For the text-containing cell, return its midpoint in [x, y] coordinate format. 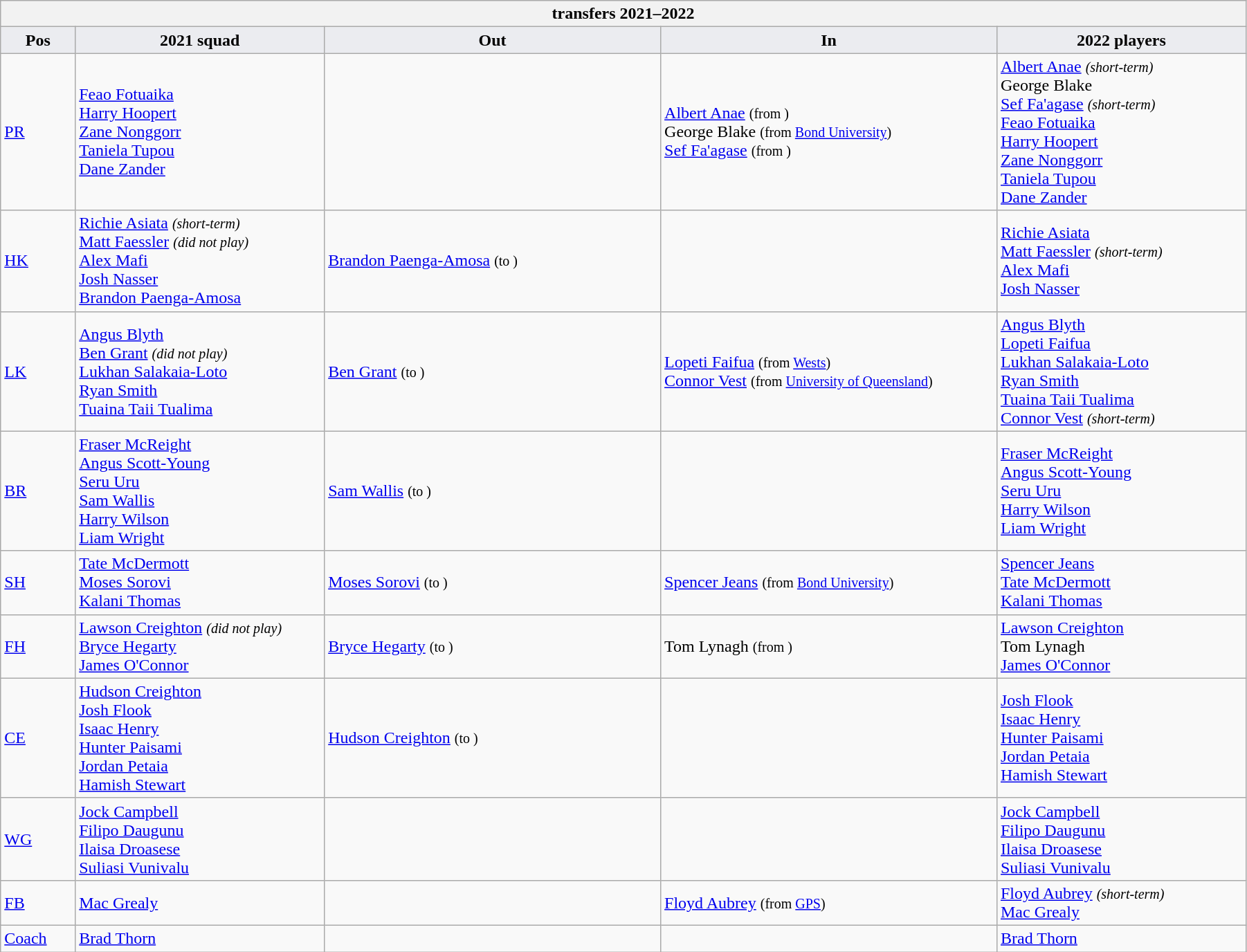
Floyd Aubrey (from GPS) [829, 902]
Brandon Paenga-Amosa (to ) [493, 261]
Albert Anae (from ) George Blake (from Bond University) Sef Fa'agase (from ) [829, 131]
HK [38, 261]
FB [38, 902]
Sam Wallis (to ) [493, 491]
Spencer Jeans Tate McDermott Kalani Thomas [1121, 583]
Moses Sorovi (to ) [493, 583]
Tom Lynagh (from ) [829, 646]
PR [38, 131]
Feao Fotuaika Harry Hoopert Zane Nonggorr Taniela Tupou Dane Zander [200, 131]
Hudson Creighton Josh Flook Isaac Henry Hunter Paisami Jordan Petaia Hamish Stewart [200, 738]
BR [38, 491]
Angus Blyth Lopeti Faifua Lukhan Salakaia-Loto Ryan Smith Tuaina Taii Tualima Connor Vest (short-term) [1121, 371]
FH [38, 646]
Bryce Hegarty (to ) [493, 646]
Fraser McReight Angus Scott-Young Seru Uru Sam Wallis Harry Wilson Liam Wright [200, 491]
2022 players [1121, 40]
2021 squad [200, 40]
Coach [38, 938]
Richie Asiata (short-term) Matt Faessler (did not play) Alex Mafi Josh Nasser Brandon Paenga-Amosa [200, 261]
Angus Blyth Ben Grant (did not play) Lukhan Salakaia-Loto Ryan Smith Tuaina Taii Tualima [200, 371]
Mac Grealy [200, 902]
transfers 2021–2022 [623, 14]
Fraser McReight Angus Scott-Young Seru Uru Harry Wilson Liam Wright [1121, 491]
Spencer Jeans (from Bond University) [829, 583]
Ben Grant (to ) [493, 371]
WG [38, 839]
Richie Asiata Matt Faessler (short-term) Alex Mafi Josh Nasser [1121, 261]
Out [493, 40]
SH [38, 583]
Lopeti Faifua (from Wests) Connor Vest (from University of Queensland) [829, 371]
Lawson Creighton Tom Lynagh James O'Connor [1121, 646]
Hudson Creighton (to ) [493, 738]
Tate McDermott Moses Sorovi Kalani Thomas [200, 583]
Floyd Aubrey (short-term) Mac Grealy [1121, 902]
Lawson Creighton (did not play) Bryce Hegarty James O'Connor [200, 646]
Josh Flook Isaac Henry Hunter Paisami Jordan Petaia Hamish Stewart [1121, 738]
CE [38, 738]
Pos [38, 40]
LK [38, 371]
Albert Anae (short-term) George Blake Sef Fa'agase (short-term) Feao Fotuaika Harry Hoopert Zane Nonggorr Taniela Tupou Dane Zander [1121, 131]
In [829, 40]
